Scan for the cell matching the given text and deliver its [x, y] coordinate at center. 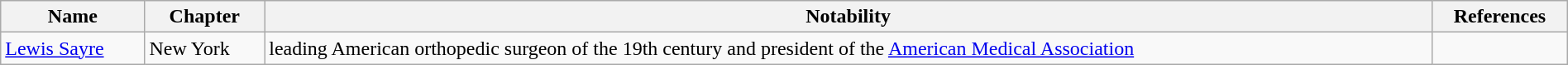
Lewis Sayre [73, 48]
Name [73, 17]
New York [205, 48]
leading American orthopedic surgeon of the 19th century and president of the American Medical Association [849, 48]
Notability [849, 17]
Chapter [205, 17]
References [1500, 17]
